Locate the cell with the specified text and output its [X, Y] center coordinate. 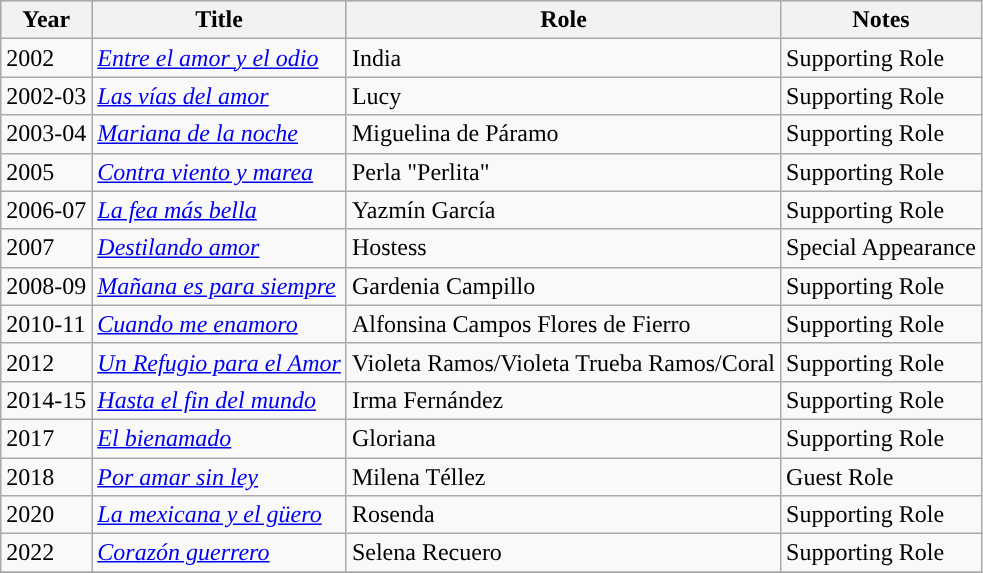
Role [563, 20]
Year [46, 20]
Miguelina de Páramo [563, 134]
Cuando me enamoro [220, 324]
2022 [46, 553]
Lucy [563, 96]
Violeta Ramos/Violeta Trueba Ramos/Coral [563, 362]
Hostess [563, 248]
Rosenda [563, 515]
Perla "Perlita" [563, 172]
2005 [46, 172]
Corazón guerrero [220, 553]
Title [220, 20]
2017 [46, 438]
2020 [46, 515]
2010-11 [46, 324]
La fea más bella [220, 210]
2007 [46, 248]
Entre el amor y el odio [220, 58]
Alfonsina Campos Flores de Fierro [563, 324]
Special Appearance [882, 248]
La mexicana y el güero [220, 515]
2003-04 [46, 134]
Yazmín García [563, 210]
2002 [46, 58]
Contra viento y marea [220, 172]
Gloriana [563, 438]
El bienamado [220, 438]
Milena Téllez [563, 477]
India [563, 58]
2014-15 [46, 400]
Selena Recuero [563, 553]
2002-03 [46, 96]
Notes [882, 20]
Por amar sin ley [220, 477]
Mariana de la noche [220, 134]
2018 [46, 477]
2008-09 [46, 286]
Las vías del amor [220, 96]
Destilando amor [220, 248]
Gardenia Campillo [563, 286]
Irma Fernández [563, 400]
Un Refugio para el Amor [220, 362]
Hasta el fin del mundo [220, 400]
Mañana es para siempre [220, 286]
2012 [46, 362]
2006-07 [46, 210]
Guest Role [882, 477]
